Capture the cell that displays the provided text and extract its (X, Y) central coordinate. 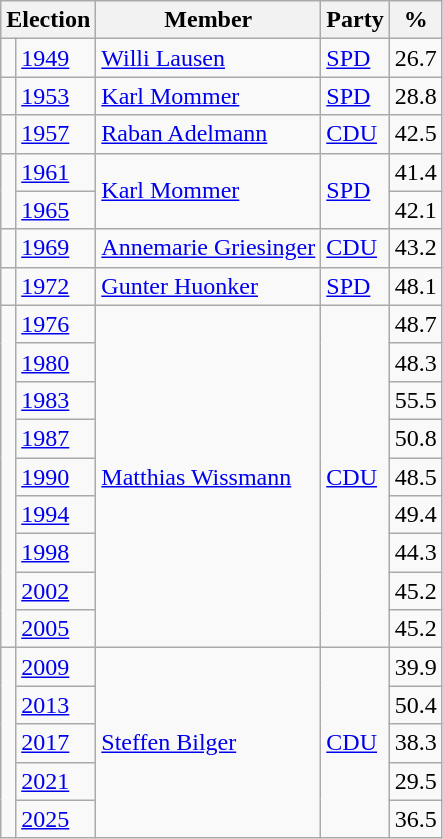
Election (48, 20)
1961 (56, 172)
50.8 (416, 438)
1953 (56, 96)
1949 (56, 58)
Steffen Bilger (208, 743)
1990 (56, 477)
28.8 (416, 96)
Gunter Huonker (208, 286)
1969 (56, 248)
29.5 (416, 781)
36.5 (416, 819)
1994 (56, 515)
26.7 (416, 58)
1965 (56, 210)
1972 (56, 286)
2021 (56, 781)
2009 (56, 667)
39.9 (416, 667)
2013 (56, 705)
Willi Lausen (208, 58)
2025 (56, 819)
49.4 (416, 515)
Matthias Wissmann (208, 476)
48.7 (416, 324)
1987 (56, 438)
1957 (56, 134)
2005 (56, 629)
41.4 (416, 172)
% (416, 20)
48.3 (416, 362)
48.1 (416, 286)
48.5 (416, 477)
Party (355, 20)
55.5 (416, 400)
50.4 (416, 705)
1983 (56, 400)
1998 (56, 553)
42.1 (416, 210)
2002 (56, 591)
1976 (56, 324)
Member (208, 20)
1980 (56, 362)
Annemarie Griesinger (208, 248)
44.3 (416, 553)
2017 (56, 743)
38.3 (416, 743)
43.2 (416, 248)
Raban Adelmann (208, 134)
42.5 (416, 134)
